Pinpoint the cell where the given text exists, returning its (x, y) midpoint coordinate. 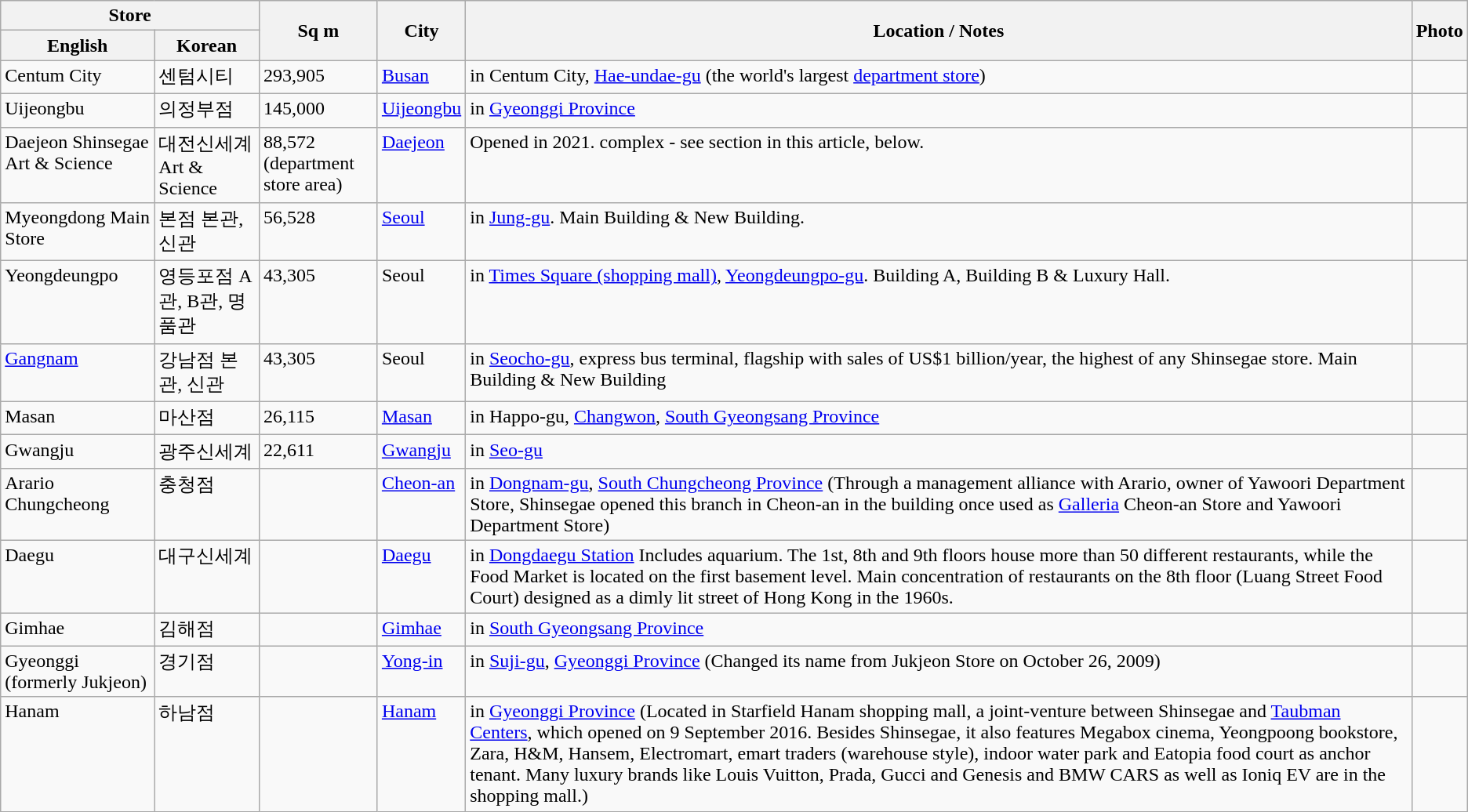
Busan (421, 77)
대구신세계 (207, 576)
Store (130, 16)
in Seocho-gu, express bus terminal, flagship with sales of US$1 billion/year, the highest of any Shinsegae store. Main Building & New Building (939, 372)
Daejeon (421, 165)
Korean (207, 45)
in South Gyeongsang Province (939, 630)
in Seo-gu (939, 451)
광주신세계 (207, 451)
in Gyeonggi Province (939, 110)
Myeongdong Main Store (78, 232)
English (78, 45)
Sq m (318, 31)
Location / Notes (939, 31)
본점 본관, 신관 (207, 232)
Photo (1440, 31)
의정부점 (207, 110)
영등포점 A관, B관, 명품관 (207, 303)
in Suji-gu, Gyeonggi Province (Changed its name from Jukjeon Store on October 26, 2009) (939, 671)
마산점 (207, 419)
강남점 본관, 신관 (207, 372)
22,611 (318, 451)
293,905 (318, 77)
센텀시티 (207, 77)
56,528 (318, 232)
Cheon-an (421, 504)
in Centum City, Hae-undae-gu (the world's largest department store) (939, 77)
145,000 (318, 110)
경기점 (207, 671)
충청점 (207, 504)
Centum City (78, 77)
in Jung-gu. Main Building & New Building. (939, 232)
26,115 (318, 419)
Gyeonggi (formerly Jukjeon) (78, 671)
Arario Chungcheong (78, 504)
Daejeon Shinsegae Art & Science (78, 165)
하남점 (207, 754)
in Times Square (shopping mall), Yeongdeungpo-gu. Building A, Building B & Luxury Hall. (939, 303)
Opened in 2021. complex - see section in this article, below. (939, 165)
in Happo-gu, Changwon, South Gyeongsang Province (939, 419)
김해점 (207, 630)
88,572(department store area) (318, 165)
Yeongdeungpo (78, 303)
City (421, 31)
Gangnam (78, 372)
Yong-in (421, 671)
대전신세계 Art & Science (207, 165)
